Return the (X, Y) coordinate for the center point of the cell that contains the specified text.  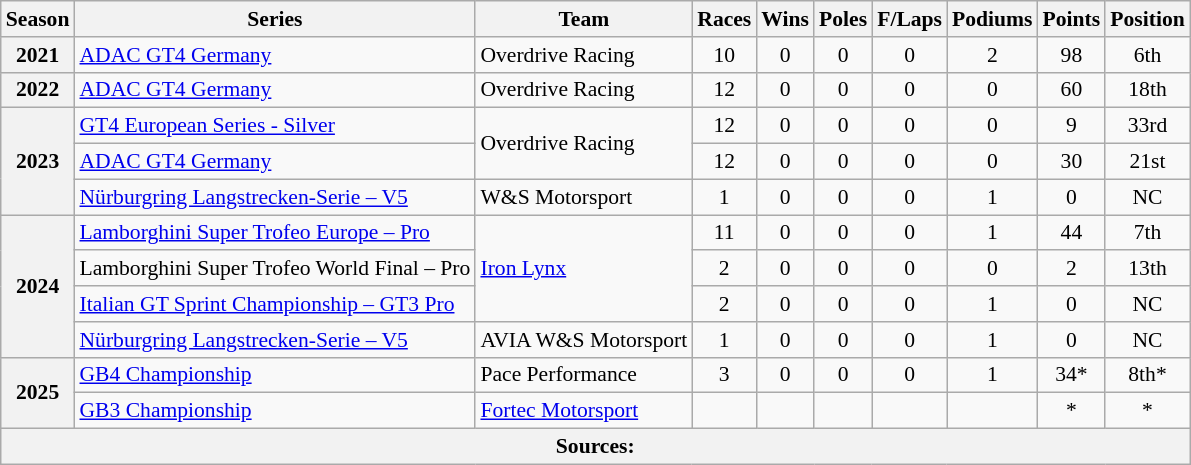
Team (584, 19)
30 (1072, 162)
AVIA W&S Motorsport (584, 340)
7th (1147, 233)
GB4 Championship (274, 375)
GB3 Championship (274, 411)
Sources: (596, 447)
2025 (38, 392)
44 (1072, 233)
6th (1147, 55)
Season (38, 19)
2022 (38, 90)
Lamborghini Super Trofeo World Final – Pro (274, 269)
8th* (1147, 375)
Points (1072, 19)
34* (1072, 375)
Poles (843, 19)
2021 (38, 55)
3 (724, 375)
11 (724, 233)
60 (1072, 90)
21st (1147, 162)
13th (1147, 269)
Pace Performance (584, 375)
W&S Motorsport (584, 197)
2024 (38, 286)
10 (724, 55)
Podiums (992, 19)
Iron Lynx (584, 268)
2023 (38, 162)
Fortec Motorsport (584, 411)
18th (1147, 90)
Series (274, 19)
Position (1147, 19)
9 (1072, 126)
Wins (785, 19)
GT4 European Series - Silver (274, 126)
98 (1072, 55)
Races (724, 19)
33rd (1147, 126)
Lamborghini Super Trofeo Europe – Pro (274, 233)
F/Laps (910, 19)
Italian GT Sprint Championship – GT3 Pro (274, 304)
